For the text-containing cell, return its midpoint in [X, Y] coordinate format. 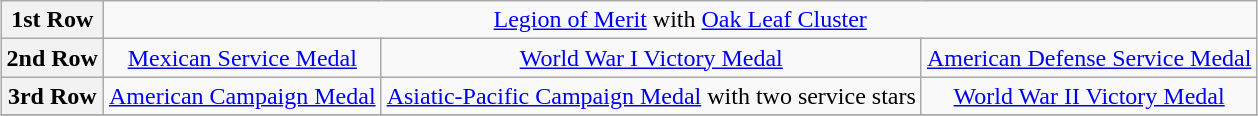
1st Row [52, 20]
3rd Row [52, 96]
Mexican Service Medal [242, 58]
American Defense Service Medal [1089, 58]
Legion of Merit with Oak Leaf Cluster [680, 20]
American Campaign Medal [242, 96]
Asiatic-Pacific Campaign Medal with two service stars [651, 96]
World War I Victory Medal [651, 58]
2nd Row [52, 58]
World War II Victory Medal [1089, 96]
